Identify which cell holds the provided text, then report its [x, y] central coordinate. 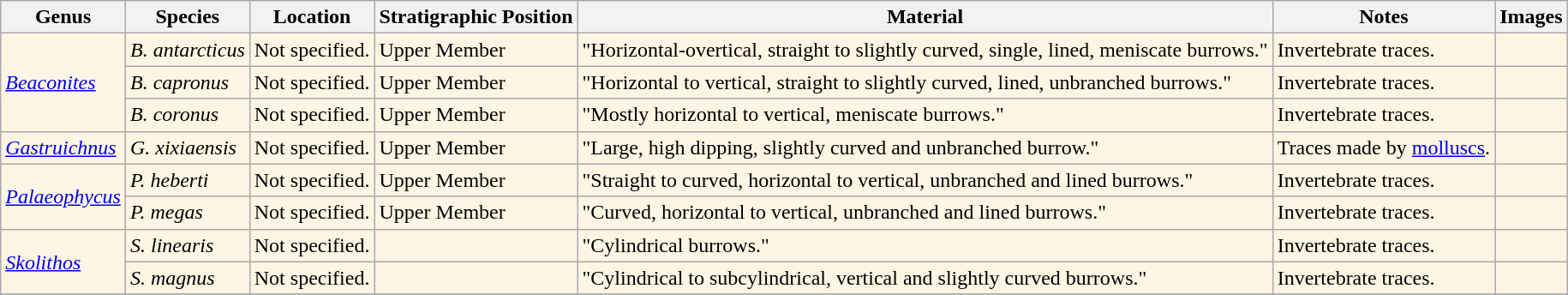
"Cylindrical burrows." [925, 245]
P. megas [187, 213]
Beaconites [63, 82]
Notes [1383, 17]
Images [1531, 17]
"Horizontal-overtical, straight to slightly curved, single, lined, meniscate burrows." [925, 50]
"Horizontal to vertical, straight to slightly curved, lined, unbranched burrows." [925, 82]
G. xixiaensis [187, 147]
"Mostly horizontal to vertical, meniscate burrows." [925, 115]
P. heberti [187, 180]
B. antarcticus [187, 50]
Location [312, 17]
B. coronus [187, 115]
Traces made by molluscs. [1383, 147]
"Large, high dipping, slightly curved and unbranched burrow." [925, 147]
Material [925, 17]
Palaeophycus [63, 196]
Skolithos [63, 262]
Gastruichnus [63, 147]
Species [187, 17]
"Curved, horizontal to vertical, unbranched and lined burrows." [925, 213]
"Straight to curved, horizontal to vertical, unbranched and lined burrows." [925, 180]
"Cylindrical to subcylindrical, vertical and slightly curved burrows." [925, 278]
S. linearis [187, 245]
Genus [63, 17]
S. magnus [187, 278]
Stratigraphic Position [476, 17]
B. capronus [187, 82]
